Pinpoint the cell where the given text exists, returning its [X, Y] midpoint coordinate. 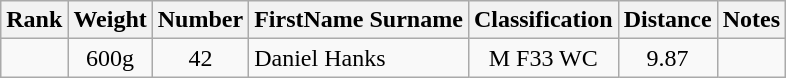
M F33 WC [543, 58]
FirstName Surname [359, 20]
Number [200, 20]
600g [110, 58]
42 [200, 58]
9.87 [668, 58]
Rank [34, 20]
Classification [543, 20]
Daniel Hanks [359, 58]
Distance [668, 20]
Notes [751, 20]
Weight [110, 20]
